Output the (X, Y) coordinate of the center of the cell containing the given text.  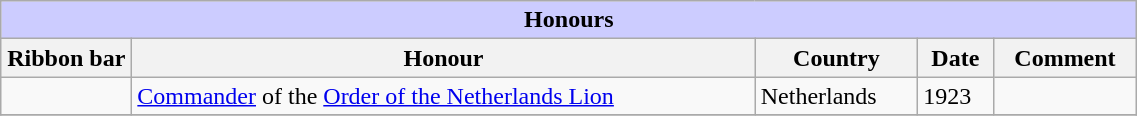
1923 (956, 96)
Commander of the Order of the Netherlands Lion (444, 96)
Ribbon bar (66, 58)
Country (836, 58)
Honour (444, 58)
Netherlands (836, 96)
Comment (1065, 58)
Honours (569, 20)
Date (956, 58)
